Extract the [x, y] coordinate from the center of the cell holding the provided text.  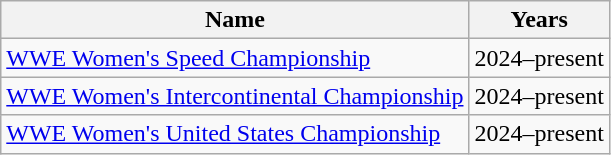
Name [235, 20]
Years [539, 20]
WWE Women's Intercontinental Championship [235, 96]
WWE Women's United States Championship [235, 134]
WWE Women's Speed Championship [235, 58]
